Provide the (X, Y) coordinate of the cell's center where the given text is located.  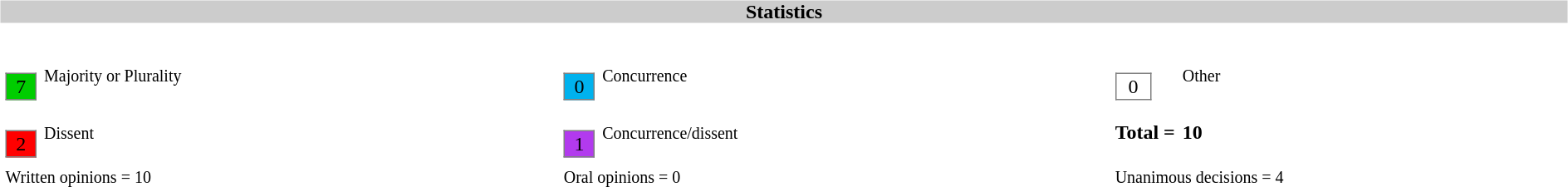
Majority or Plurality (301, 76)
Statistics (784, 12)
10 (1373, 132)
Concurrence (855, 76)
Total = (1145, 132)
Other (1373, 76)
Concurrence/dissent (855, 132)
Dissent (301, 132)
